Output the (X, Y) coordinate of the center of the cell containing the given text.  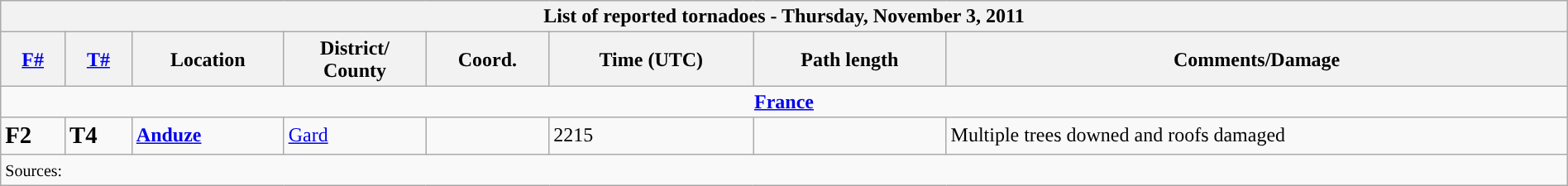
Location (208, 60)
Comments/Damage (1257, 60)
T# (99, 60)
Time (UTC) (652, 60)
France (784, 102)
F2 (33, 136)
Coord. (488, 60)
List of reported tornadoes - Thursday, November 3, 2011 (784, 17)
Path length (850, 60)
Anduze (208, 136)
Multiple trees downed and roofs damaged (1257, 136)
Sources: (784, 169)
2215 (652, 136)
F# (33, 60)
Gard (355, 136)
District/County (355, 60)
T4 (99, 136)
